Identify which cell holds the provided text, then report its [x, y] central coordinate. 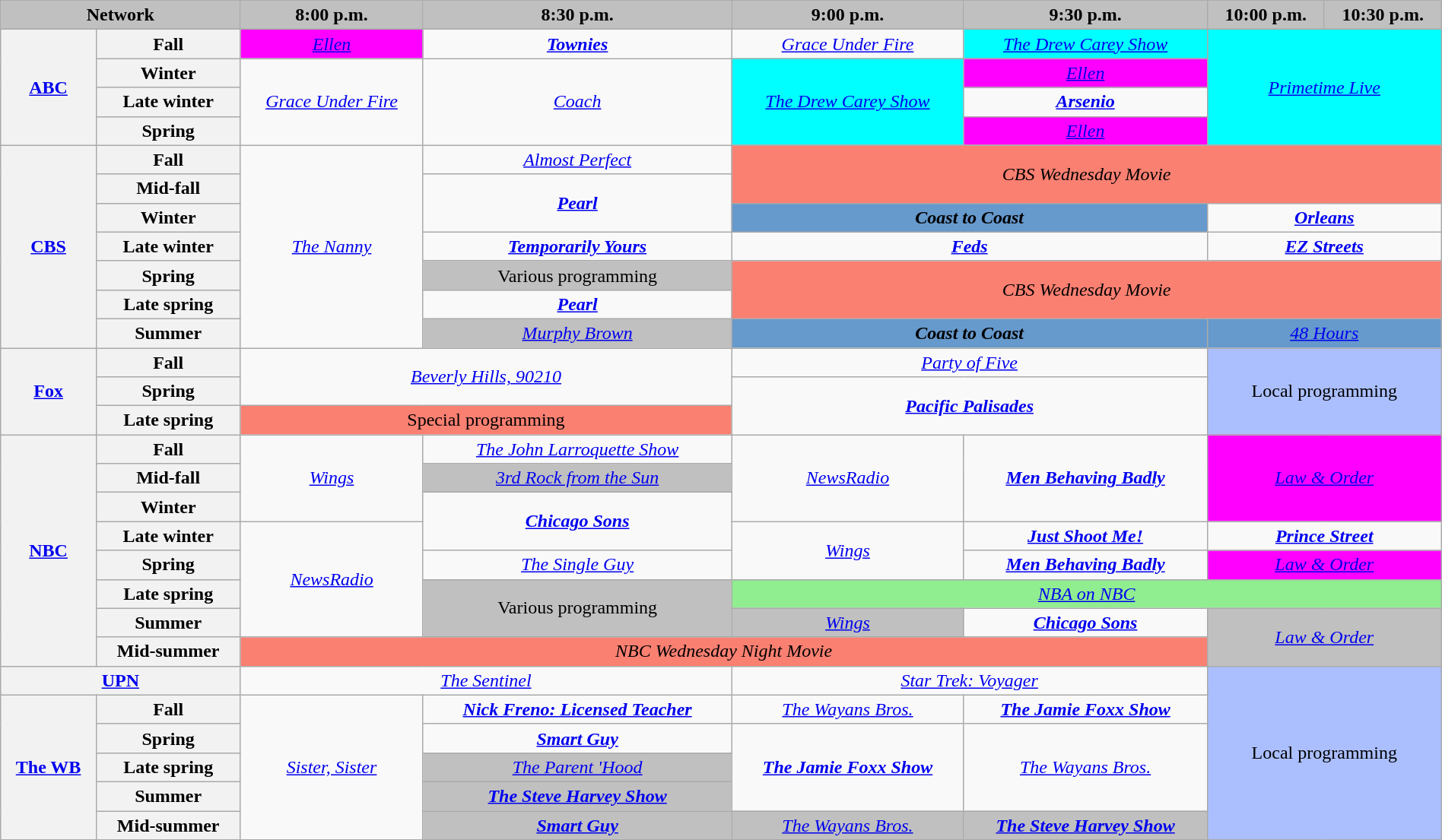
10:00 p.m. [1266, 15]
10:30 p.m. [1383, 15]
Special programming [486, 420]
CBS [49, 246]
8:00 p.m. [332, 15]
The John Larroquette Show [577, 449]
Coach [577, 102]
Prince Street [1324, 536]
The Sentinel [486, 680]
Primetime Live [1324, 87]
NBC Wednesday Night Movie [724, 651]
Townies [577, 44]
NBA on NBC [1086, 594]
UPN [120, 680]
Party of Five [969, 363]
9:00 p.m. [847, 15]
NBC [49, 550]
Beverly Hills, 90210 [486, 377]
Nick Freno: Licensed Teacher [577, 709]
Orleans [1324, 217]
The Parent 'Hood [577, 767]
Fox [49, 391]
Network [120, 15]
48 Hours [1324, 333]
Sister, Sister [332, 767]
8:30 p.m. [577, 15]
Just Shoot Me! [1085, 536]
EZ Streets [1324, 246]
Temporarily Yours [577, 246]
The Nanny [332, 246]
Star Trek: Voyager [969, 680]
Feds [969, 246]
Arsenio [1085, 102]
9:30 p.m. [1085, 15]
Almost Perfect [577, 160]
The WB [49, 767]
The Single Guy [577, 565]
Pacific Palisades [969, 406]
3rd Rock from the Sun [577, 478]
Murphy Brown [577, 333]
ABC [49, 87]
